Provide the (X, Y) coordinate of the cell's center where the given text is located.  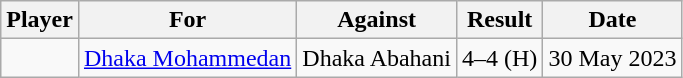
Against (377, 20)
30 May 2023 (612, 58)
Result (499, 20)
Player (40, 20)
For (187, 20)
Dhaka Abahani (377, 58)
4–4 (H) (499, 58)
Dhaka Mohammedan (187, 58)
Date (612, 20)
